Find where the given text appears and provide that cell's center as [X, Y] coordinate. 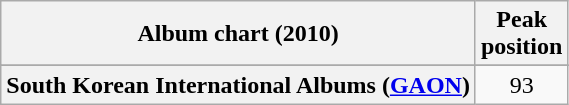
South Korean International Albums (GAON) [238, 85]
Album chart (2010) [238, 34]
93 [521, 85]
Peakposition [521, 34]
